Pinpoint the cell where the given text exists, returning its (X, Y) midpoint coordinate. 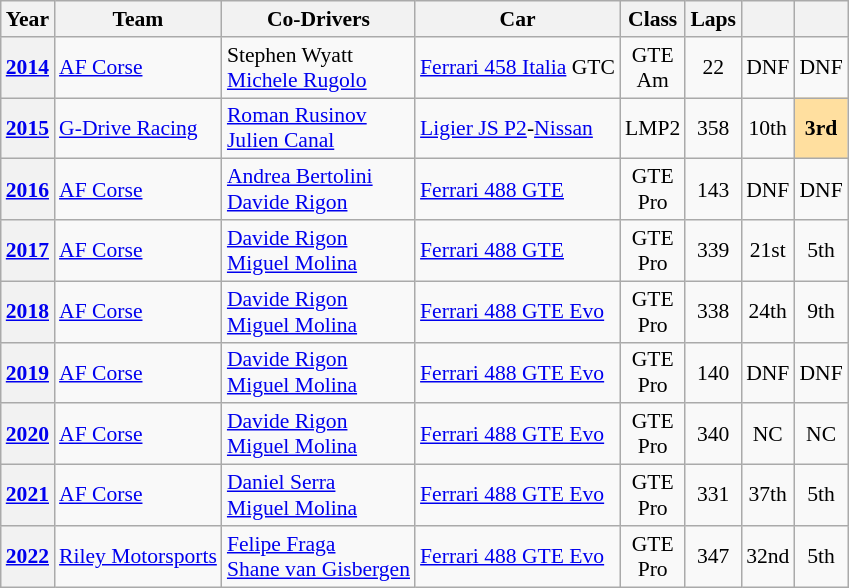
32nd (768, 556)
Stephen Wyatt Michele Rugolo (318, 68)
Year (28, 19)
Ferrari 458 Italia GTC (518, 68)
10th (768, 128)
Laps (713, 19)
2020 (28, 434)
Ligier JS P2-Nissan (518, 128)
358 (713, 128)
3rd (820, 128)
2015 (28, 128)
GTEAm (652, 68)
2014 (28, 68)
G-Drive Racing (138, 128)
338 (713, 312)
347 (713, 556)
339 (713, 250)
2022 (28, 556)
2018 (28, 312)
2017 (28, 250)
Class (652, 19)
2021 (28, 496)
140 (713, 372)
143 (713, 190)
Roman Rusinov Julien Canal (318, 128)
Car (518, 19)
9th (820, 312)
331 (713, 496)
Co-Drivers (318, 19)
Team (138, 19)
22 (713, 68)
37th (768, 496)
Felipe Fraga Shane van Gisbergen (318, 556)
Andrea Bertolini Davide Rigon (318, 190)
Daniel Serra Miguel Molina (318, 496)
LMP2 (652, 128)
2016 (28, 190)
Riley Motorsports (138, 556)
24th (768, 312)
340 (713, 434)
2019 (28, 372)
21st (768, 250)
